Output the (x, y) coordinate of the center of the cell containing the given text.  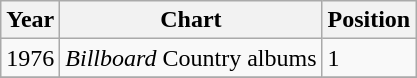
1976 (30, 58)
Chart (191, 20)
Year (30, 20)
Position (369, 20)
Billboard Country albums (191, 58)
1 (369, 58)
